Return the [x, y] coordinate for the center point of the cell that contains the specified text.  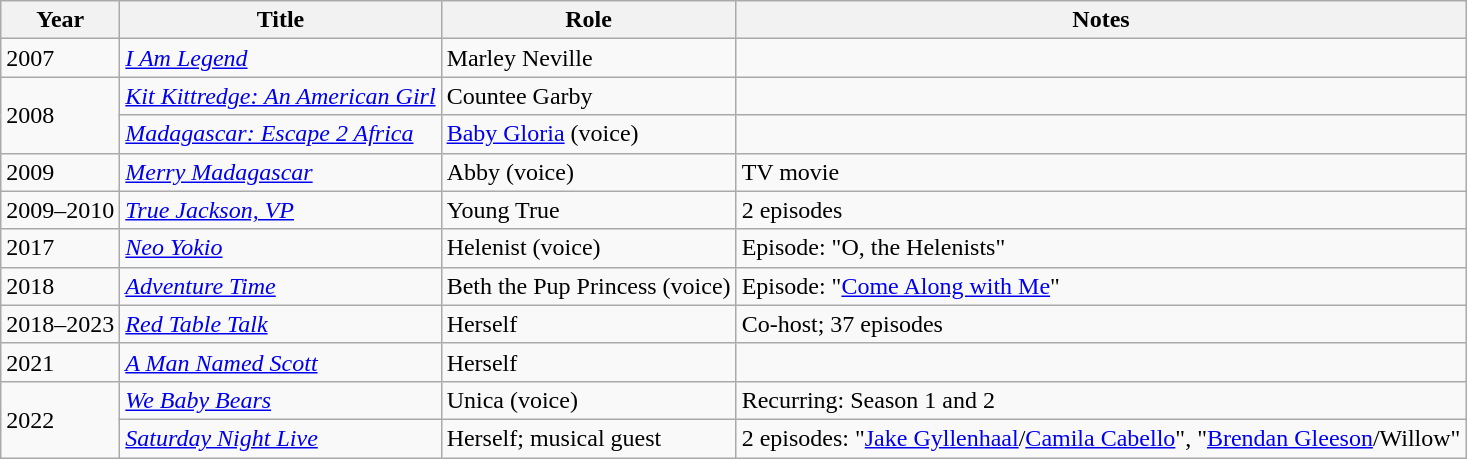
Neo Yokio [280, 248]
A Man Named Scott [280, 362]
2018–2023 [60, 324]
Young True [588, 210]
2018 [60, 286]
Countee Garby [588, 96]
We Baby Bears [280, 400]
Recurring: Season 1 and 2 [1101, 400]
2009 [60, 172]
2009–2010 [60, 210]
Kit Kittredge: An American Girl [280, 96]
2 episodes [1101, 210]
Herself; musical guest [588, 438]
I Am Legend [280, 58]
Abby (voice) [588, 172]
Saturday Night Live [280, 438]
True Jackson, VP [280, 210]
Role [588, 20]
Helenist (voice) [588, 248]
2 episodes: "Jake Gyllenhaal/Camila Cabello", "Brendan Gleeson/Willow" [1101, 438]
2008 [60, 115]
Marley Neville [588, 58]
Episode: "O, the Helenists" [1101, 248]
Beth the Pup Princess (voice) [588, 286]
Co-host; 37 episodes [1101, 324]
2017 [60, 248]
2022 [60, 419]
TV movie [1101, 172]
Episode: "Come Along with Me" [1101, 286]
2007 [60, 58]
Notes [1101, 20]
Title [280, 20]
Baby Gloria (voice) [588, 134]
Year [60, 20]
2021 [60, 362]
Unica (voice) [588, 400]
Madagascar: Escape 2 Africa [280, 134]
Adventure Time [280, 286]
Red Table Talk [280, 324]
Merry Madagascar [280, 172]
